Find where the given text appears and provide that cell's center as [x, y] coordinate. 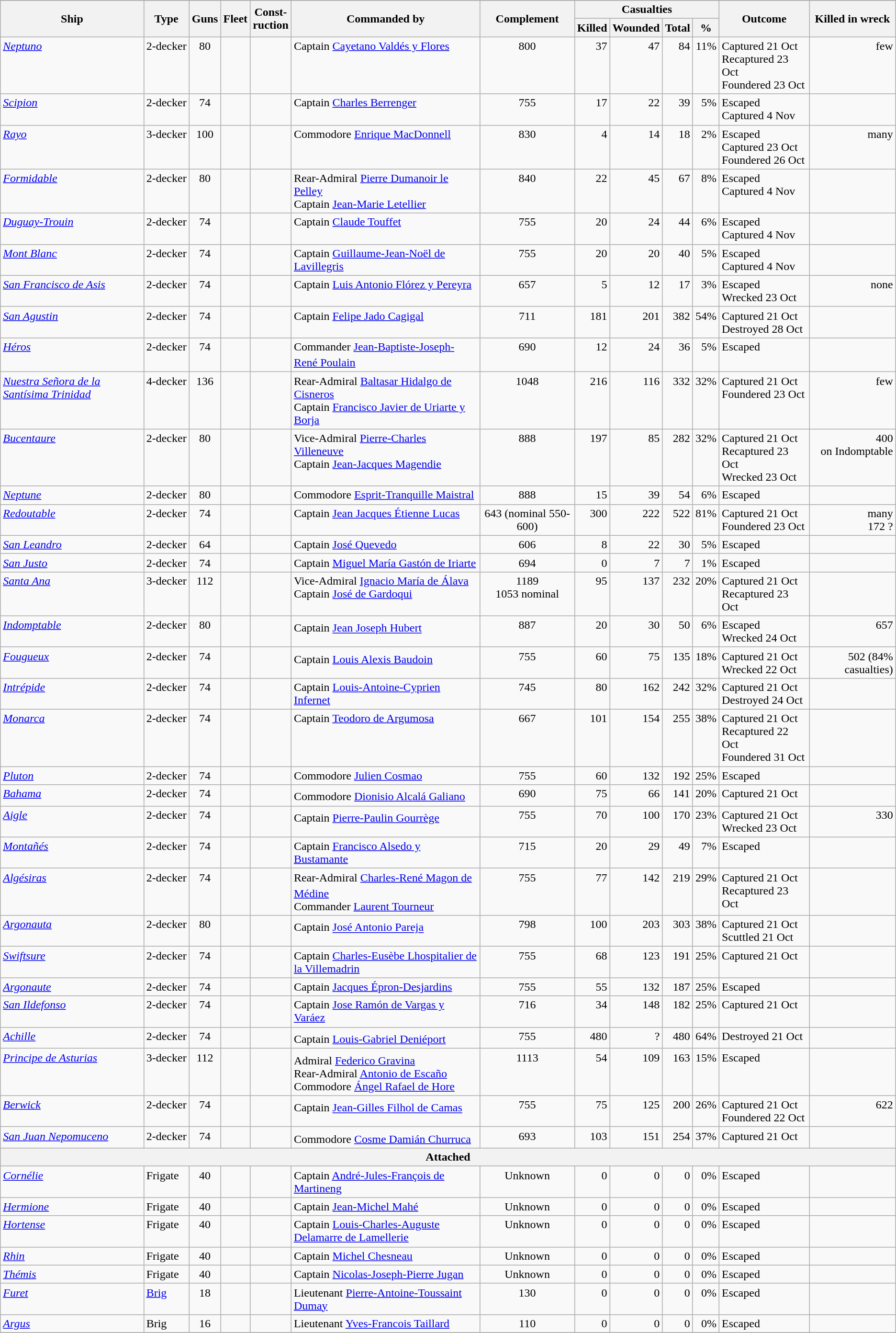
1113 [527, 1073]
136 [205, 400]
Furet [72, 1299]
Killed in wreck [852, 19]
148 [636, 1011]
191 [678, 962]
Principe de Asturias [72, 1073]
135 [678, 663]
163 [678, 1073]
84 [678, 65]
San Agustin [72, 322]
Captain Nicolas-Joseph-Pierre Jugan [385, 1274]
45 [636, 191]
Montañés [72, 852]
Scipion [72, 109]
182 [678, 1011]
Captain José Quevedo [385, 544]
Vice-Admiral Pierre-Charles Villeneuve Captain Jean-Jacques Magendie [385, 458]
Fleet [235, 19]
San Justo [72, 563]
54% [706, 322]
Captured 21 OctWrecked 22 Oct [764, 663]
? [636, 1038]
116 [636, 400]
Killed [592, 28]
Hermione [72, 1207]
Guns [205, 19]
Fougueux [72, 663]
15 [592, 495]
137 [636, 594]
66 [636, 796]
68 [592, 962]
18% [706, 663]
San Francisco de Asis [72, 291]
332 [678, 400]
200 [678, 1111]
11% [706, 65]
Captain Jean-Michel Mahé [385, 1207]
162 [636, 693]
Lieutenant Yves-Francois Taillard [385, 1323]
142 [636, 892]
Const-ruction [271, 19]
242 [678, 693]
303 [678, 931]
330 [852, 822]
Captured 21 OctRecaptured 23 OctFoundered 23 Oct [764, 65]
Rear-Admiral Pierre Dumanoir le Pelley Captain Jean-Marie Letellier [385, 191]
Mont Blanc [72, 260]
219 [678, 892]
4 [592, 147]
201 [636, 322]
Captain Francisco Alsedo y Bustamante [385, 852]
Captain Jean Joseph Hubert [385, 631]
Intrépide [72, 693]
Captain Claude Touffet [385, 229]
29 [636, 852]
2% [706, 147]
Captain Jacques Épron-Desjardins [385, 987]
49 [678, 852]
Commodore Enrique MacDonnell [385, 147]
Outcome [764, 19]
181 [592, 322]
7% [706, 852]
Type [167, 19]
887 [527, 631]
Captain Cayetano Valdés y Flores [385, 65]
254 [678, 1138]
745 [527, 693]
840 [527, 191]
Aigle [72, 822]
Captain Louis-Antoine-Cyprien Infernet [385, 693]
8% [706, 191]
Argonaute [72, 987]
667 [527, 738]
Captured 21 OctRecaptured 23 OctWrecked 23 Oct [764, 458]
Argonauta [72, 931]
Captured 21 Oct Destroyed 24 Oct [764, 693]
many172 ? [852, 520]
151 [636, 1138]
Captain Luis Antonio Flórez y Pereyra [385, 291]
70 [592, 822]
Swiftsure [72, 962]
none [852, 291]
Algésiras [72, 892]
255 [678, 738]
64 [205, 544]
Captain Louis Alexis Baudoin [385, 663]
Commodore Esprit-Tranquille Maistral [385, 495]
103 [592, 1138]
Destroyed 21 Oct [764, 1038]
622 [852, 1111]
Captured 21 Oct Scuttled 21 Oct [764, 931]
Monarca [72, 738]
Bahama [72, 796]
125 [636, 1111]
693 [527, 1138]
81% [706, 520]
Captain Charles-Eusèbe Lhospitalier de la Villemadrin [385, 962]
Argus [72, 1323]
Captain Jean Jacques Étienne Lucas [385, 520]
606 [527, 544]
16 [205, 1323]
643 (nominal 550-600) [527, 520]
50 [678, 631]
Captain José Antonio Pareja [385, 931]
14 [636, 147]
Commodore Dionisio Alcalá Galiano [385, 796]
203 [636, 931]
715 [527, 852]
Captain Felipe Jado Cagigal [385, 322]
Captain Pierre-Paulin Gourrège [385, 822]
300 [592, 520]
Indomptable [72, 631]
29% [706, 892]
232 [678, 594]
5 [592, 291]
Cornélie [72, 1182]
Nuestra Señora de la Santísima Trinidad [72, 400]
522 [678, 520]
Captain Louis-Gabriel Deniéport [385, 1038]
Commanded by [385, 19]
282 [678, 458]
Captured 21 OctFoundered 22 Oct [764, 1111]
San Juan Nepomuceno [72, 1138]
Attached [448, 1157]
Commodore Julien Cosmao [385, 776]
170 [678, 822]
109 [636, 1073]
67 [678, 191]
Commander Jean-Baptiste-Joseph-René Poulain [385, 355]
123 [636, 962]
Casualties [647, 10]
Vice-Admiral Ignacio María de Álava Captain José de Gardoqui [385, 594]
37% [706, 1138]
Admiral Federico GravinaRear-Admiral Antonio de Escaño Commodore Ángel Rafael de Hore [385, 1073]
Ship [72, 19]
95 [592, 594]
694 [527, 563]
8 [592, 544]
Captain Jean-Gilles Filhol de Camas [385, 1111]
EscapedWrecked 24 Oct [764, 631]
Redoutable [72, 520]
44 [678, 229]
4-decker [167, 400]
Héros [72, 355]
Berwick [72, 1111]
798 [527, 931]
Rear-Admiral Charles-René Magon de Médine Commander Laurent Tourneur [385, 892]
37 [592, 65]
141 [678, 796]
101 [592, 738]
Achille [72, 1038]
23% [706, 822]
Captain Louis-Charles-Auguste Delamarre de Lamellerie [385, 1231]
197 [592, 458]
Captain Teodoro de Argumosa [385, 738]
382 [678, 322]
34 [592, 1011]
Bucentaure [72, 458]
26% [706, 1111]
77 [592, 892]
% [706, 28]
216 [592, 400]
Lieutenant Pierre-Antoine-Toussaint Dumay [385, 1299]
192 [678, 776]
36 [678, 355]
Captain Guillaume-Jean-Noël de Lavillegris [385, 260]
1048 [527, 400]
San Ildefonso [72, 1011]
Captain Miguel María Gastón de Iriarte [385, 563]
55 [592, 987]
Total [678, 28]
130 [527, 1299]
47 [636, 65]
15% [706, 1073]
Rhin [72, 1256]
Captain Charles Berrenger [385, 109]
Captured 21 Oct Destroyed 28 Oct [764, 322]
716 [527, 1011]
Rear-Admiral Baltasar Hidalgo de Cisneros Captain Francisco Javier de Uriarte y Borja [385, 400]
711 [527, 322]
Thémis [72, 1274]
San Leandro [72, 544]
11891053 nominal [527, 594]
Captain Michel Chesneau [385, 1256]
Commodore Cosme Damián Churruca [385, 1138]
Captured 21 OctWrecked 23 Oct [764, 822]
Escaped Captured 23 Oct Foundered 26 Oct [764, 147]
Neptuno [72, 65]
830 [527, 147]
Rayo [72, 147]
110 [527, 1323]
Captain André-Jules-François de Martineng [385, 1182]
222 [636, 520]
Wounded [636, 28]
Pluton [72, 776]
400 on Indomptable [852, 458]
154 [636, 738]
Formidable [72, 191]
1% [706, 563]
800 [527, 65]
many [852, 147]
Neptune [72, 495]
Captain Jose Ramón de Vargas y Varáez [385, 1011]
64% [706, 1038]
Hortense [72, 1231]
502 (84% casualties) [852, 663]
3% [706, 291]
Captured 21 Oct Recaptured 22 Oct Foundered 31 Oct [764, 738]
187 [678, 987]
Santa Ana [72, 594]
Complement [527, 19]
Duguay-Trouin [72, 229]
85 [636, 458]
Escaped Wrecked 23 Oct [764, 291]
